Determine the (X, Y) coordinate at the center of the cell enclosing the given text.  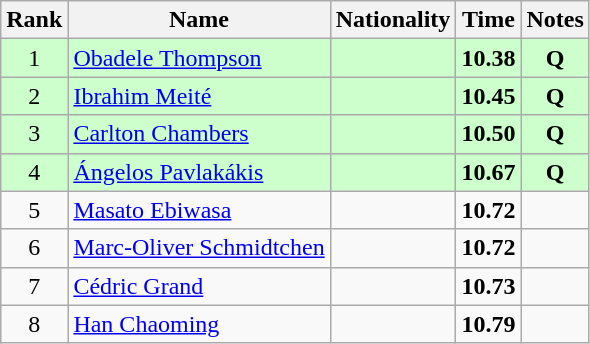
Masato Ebiwasa (199, 210)
2 (34, 96)
Rank (34, 20)
10.45 (488, 96)
Han Chaoming (199, 324)
Ángelos Pavlakákis (199, 172)
10.73 (488, 286)
Nationality (393, 20)
Obadele Thompson (199, 58)
10.38 (488, 58)
8 (34, 324)
3 (34, 134)
Name (199, 20)
10.67 (488, 172)
7 (34, 286)
6 (34, 248)
5 (34, 210)
Carlton Chambers (199, 134)
Notes (555, 20)
10.79 (488, 324)
Ibrahim Meité (199, 96)
Cédric Grand (199, 286)
10.50 (488, 134)
Marc-Oliver Schmidtchen (199, 248)
Time (488, 20)
4 (34, 172)
1 (34, 58)
